Scan for the cell matching the given text and deliver its (x, y) coordinate at center. 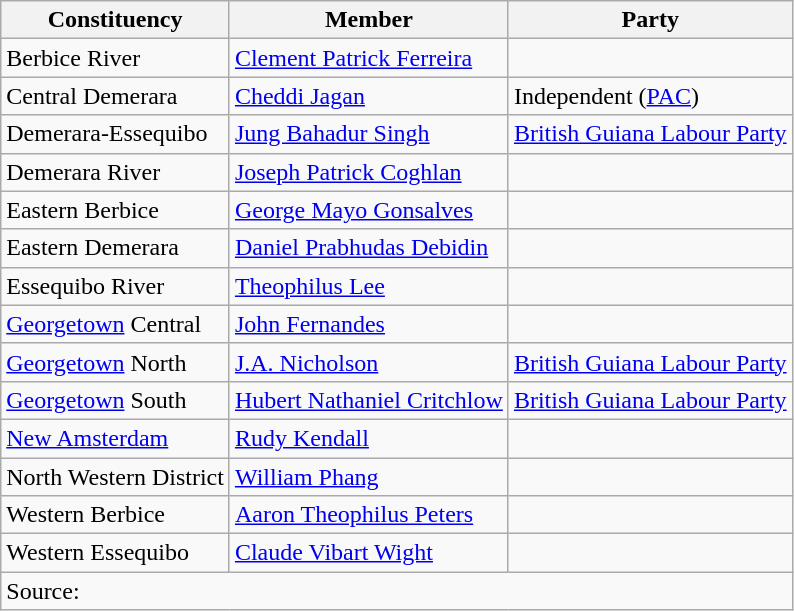
Clement Patrick Ferreira (368, 58)
Theophilus Lee (368, 286)
George Mayo Gonsalves (368, 210)
Constituency (116, 20)
Party (650, 20)
William Phang (368, 477)
Berbice River (116, 58)
Demerara-Essequibo (116, 134)
Essequibo River (116, 286)
John Fernandes (368, 324)
Member (368, 20)
Western Berbice (116, 515)
Rudy Kendall (368, 438)
Source: (396, 591)
North Western District (116, 477)
Georgetown Central (116, 324)
Joseph Patrick Coghlan (368, 172)
Demerara River (116, 172)
Eastern Berbice (116, 210)
Central Demerara (116, 96)
Hubert Nathaniel Critchlow (368, 400)
Western Essequibo (116, 553)
Claude Vibart Wight (368, 553)
Aaron Theophilus Peters (368, 515)
Georgetown South (116, 400)
Georgetown North (116, 362)
New Amsterdam (116, 438)
Jung Bahadur Singh (368, 134)
Eastern Demerara (116, 248)
J.A. Nicholson (368, 362)
Independent (PAC) (650, 96)
Daniel Prabhudas Debidin (368, 248)
Cheddi Jagan (368, 96)
